Output the (x, y) coordinate of the center of the cell containing the given text.  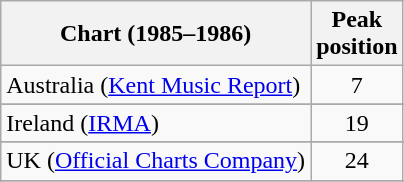
Chart (1985–1986) (156, 34)
Peakposition (357, 34)
7 (357, 85)
Australia (Kent Music Report) (156, 85)
Ireland (IRMA) (156, 123)
19 (357, 123)
24 (357, 161)
UK (Official Charts Company) (156, 161)
